Locate the cell with the specified text and output its [X, Y] center coordinate. 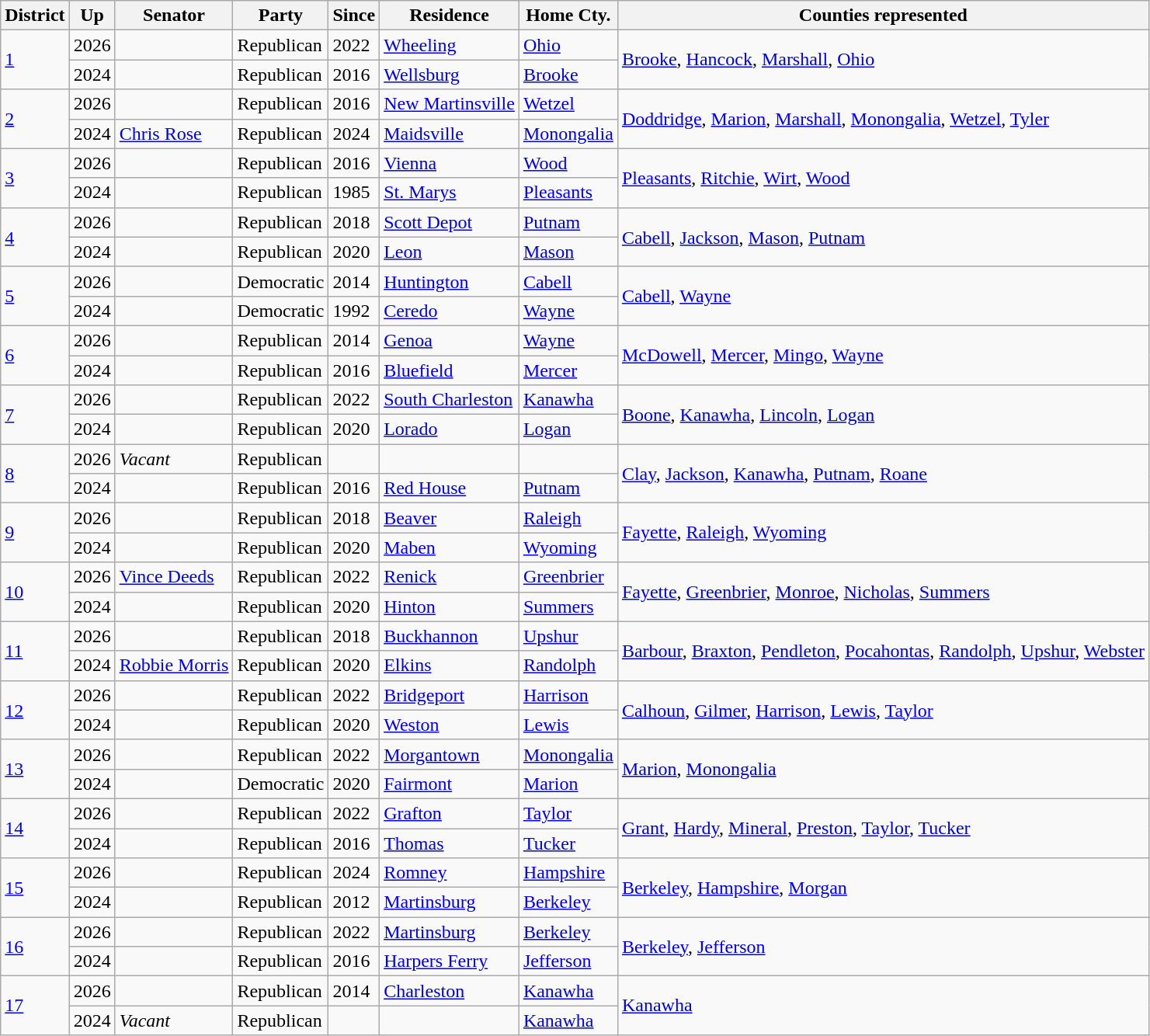
Hinton [450, 607]
Fayette, Greenbrier, Monroe, Nicholas, Summers [883, 592]
Weston [450, 725]
Randolph [568, 666]
Huntington [450, 281]
7 [35, 415]
Hampshire [568, 873]
Buckhannon [450, 636]
Tucker [568, 843]
Residence [450, 16]
Marion, Monongalia [883, 769]
1985 [354, 193]
8 [35, 474]
17 [35, 1006]
Elkins [450, 666]
Pleasants [568, 193]
Clay, Jackson, Kanawha, Putnam, Roane [883, 474]
Grafton [450, 813]
Cabell [568, 281]
12 [35, 710]
Renick [450, 577]
Summers [568, 607]
15 [35, 888]
Fairmont [450, 784]
Barbour, Braxton, Pendleton, Pocahontas, Randolph, Upshur, Webster [883, 651]
Raleigh [568, 518]
14 [35, 828]
Charleston [450, 991]
Genoa [450, 340]
6 [35, 355]
Since [354, 16]
Doddridge, Marion, Marshall, Monongalia, Wetzel, Tyler [883, 119]
Wellsburg [450, 75]
13 [35, 769]
Marion [568, 784]
5 [35, 296]
Senator [174, 16]
9 [35, 533]
Wood [568, 163]
Cabell, Wayne [883, 296]
1 [35, 60]
Lewis [568, 725]
11 [35, 651]
Wheeling [450, 45]
16 [35, 947]
Wetzel [568, 104]
Harpers Ferry [450, 961]
Mason [568, 252]
Robbie Morris [174, 666]
3 [35, 178]
Berkeley, Hampshire, Morgan [883, 888]
St. Marys [450, 193]
Harrison [568, 695]
Brooke, Hancock, Marshall, Ohio [883, 60]
Romney [450, 873]
Lorado [450, 429]
Vince Deeds [174, 577]
Beaver [450, 518]
2012 [354, 902]
Greenbrier [568, 577]
Thomas [450, 843]
Chris Rose [174, 134]
Boone, Kanawha, Lincoln, Logan [883, 415]
2 [35, 119]
Jefferson [568, 961]
South Charleston [450, 400]
Vienna [450, 163]
Ceredo [450, 311]
10 [35, 592]
Fayette, Raleigh, Wyoming [883, 533]
1992 [354, 311]
Bridgeport [450, 695]
New Martinsville [450, 104]
Upshur [568, 636]
Pleasants, Ritchie, Wirt, Wood [883, 178]
Grant, Hardy, Mineral, Preston, Taylor, Tucker [883, 828]
Morgantown [450, 754]
Mercer [568, 370]
Maidsville [450, 134]
Leon [450, 252]
Scott Depot [450, 222]
Maben [450, 548]
District [35, 16]
Wyoming [568, 548]
Berkeley, Jefferson [883, 947]
McDowell, Mercer, Mingo, Wayne [883, 355]
Ohio [568, 45]
Logan [568, 429]
Bluefield [450, 370]
Party [281, 16]
Counties represented [883, 16]
Home Cty. [568, 16]
4 [35, 237]
Taylor [568, 813]
Brooke [568, 75]
Up [92, 16]
Red House [450, 488]
Calhoun, Gilmer, Harrison, Lewis, Taylor [883, 710]
Cabell, Jackson, Mason, Putnam [883, 237]
